Capture the cell that displays the provided text and extract its (x, y) central coordinate. 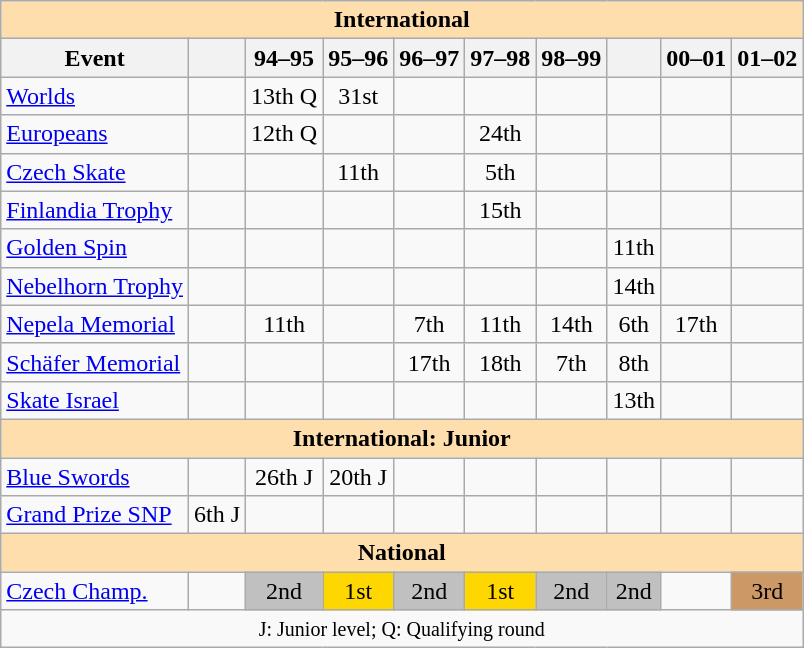
Grand Prize SNP (95, 515)
5th (500, 172)
Europeans (95, 134)
J: Junior level; Q: Qualifying round (402, 629)
00–01 (696, 58)
Skate Israel (95, 400)
15th (500, 210)
20th J (358, 477)
Schäfer Memorial (95, 362)
13th (634, 400)
6th (634, 324)
International: Junior (402, 438)
Nebelhorn Trophy (95, 286)
94–95 (284, 58)
Czech Champ. (95, 591)
Golden Spin (95, 248)
24th (500, 134)
98–99 (572, 58)
National (402, 553)
13th Q (284, 96)
95–96 (358, 58)
12th Q (284, 134)
18th (500, 362)
8th (634, 362)
01–02 (768, 58)
31st (358, 96)
International (402, 20)
Czech Skate (95, 172)
Finlandia Trophy (95, 210)
6th J (216, 515)
97–98 (500, 58)
3rd (768, 591)
96–97 (430, 58)
Nepela Memorial (95, 324)
Blue Swords (95, 477)
Event (95, 58)
Worlds (95, 96)
26th J (284, 477)
